Output the (x, y) coordinate of the center of the cell containing the given text.  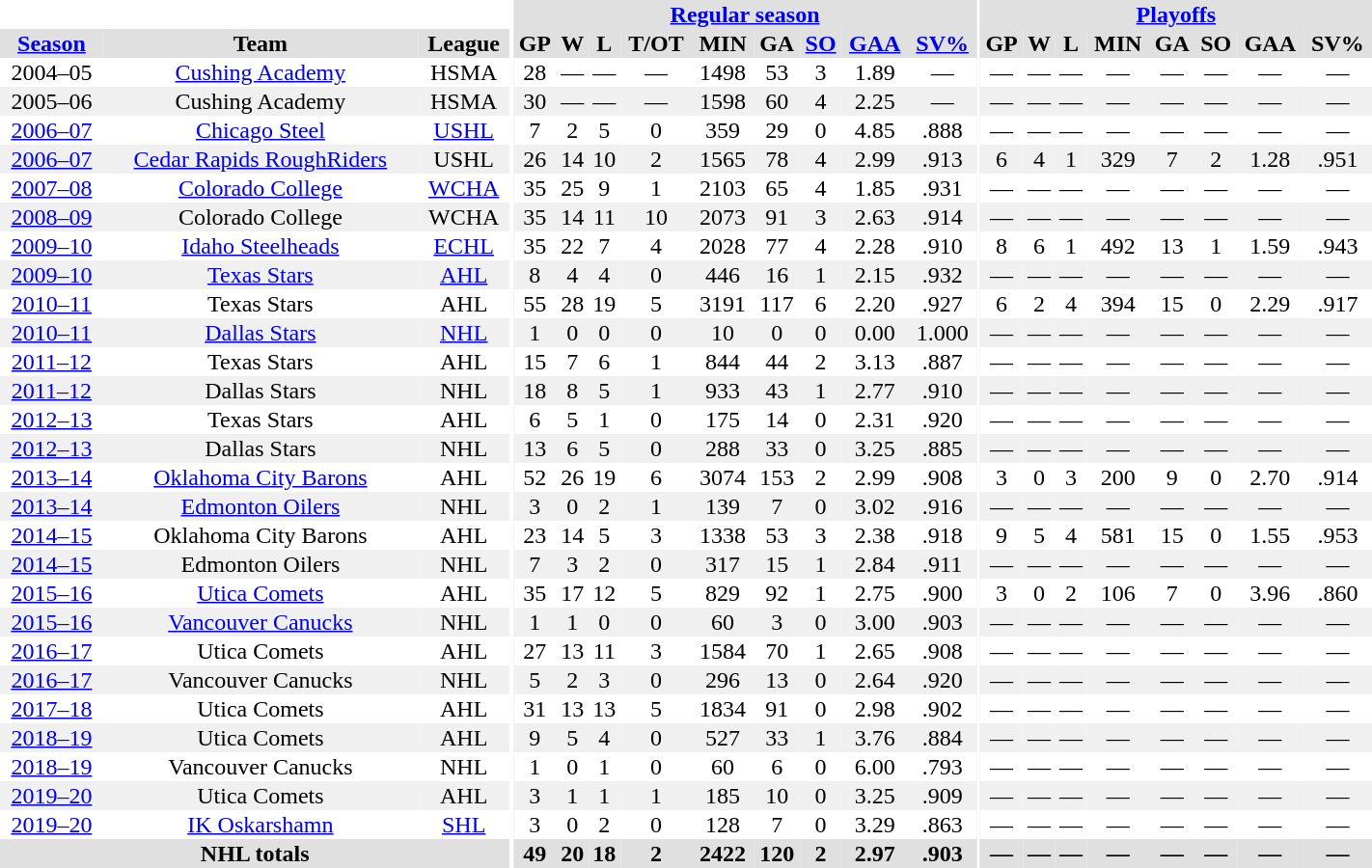
2.63 (874, 217)
139 (723, 506)
SHL (463, 825)
77 (777, 246)
2.97 (874, 854)
0.00 (874, 333)
16 (777, 275)
55 (535, 304)
1.59 (1270, 246)
359 (723, 130)
League (463, 43)
.885 (942, 448)
.918 (942, 535)
3.96 (1270, 593)
Playoffs (1176, 14)
.863 (942, 825)
12 (604, 593)
78 (777, 159)
2103 (723, 188)
.911 (942, 564)
3191 (723, 304)
3.13 (874, 362)
446 (723, 275)
2.31 (874, 420)
2073 (723, 217)
844 (723, 362)
.793 (942, 767)
2005–06 (52, 101)
829 (723, 593)
52 (535, 477)
2.70 (1270, 477)
3.76 (874, 738)
2017–18 (52, 709)
2.98 (874, 709)
Regular season (745, 14)
175 (723, 420)
43 (777, 391)
1.55 (1270, 535)
.927 (942, 304)
3.02 (874, 506)
.932 (942, 275)
2.75 (874, 593)
.900 (942, 593)
.913 (942, 159)
2.84 (874, 564)
6.00 (874, 767)
70 (777, 651)
1498 (723, 72)
2.64 (874, 680)
288 (723, 448)
25 (573, 188)
.887 (942, 362)
.943 (1337, 246)
.953 (1337, 535)
527 (723, 738)
.917 (1337, 304)
296 (723, 680)
44 (777, 362)
27 (535, 651)
2.15 (874, 275)
2007–08 (52, 188)
IK Oskarshamn (261, 825)
394 (1118, 304)
1338 (723, 535)
22 (573, 246)
Season (52, 43)
Team (261, 43)
2.77 (874, 391)
2.29 (1270, 304)
Chicago Steel (261, 130)
4.85 (874, 130)
92 (777, 593)
31 (535, 709)
.909 (942, 796)
1.89 (874, 72)
120 (777, 854)
2422 (723, 854)
.951 (1337, 159)
2.38 (874, 535)
23 (535, 535)
29 (777, 130)
.860 (1337, 593)
128 (723, 825)
2.28 (874, 246)
3.29 (874, 825)
1598 (723, 101)
153 (777, 477)
1834 (723, 709)
ECHL (463, 246)
3.00 (874, 622)
1.85 (874, 188)
.916 (942, 506)
3074 (723, 477)
329 (1118, 159)
106 (1118, 593)
NHL totals (255, 854)
185 (723, 796)
30 (535, 101)
49 (535, 854)
2028 (723, 246)
2.20 (874, 304)
933 (723, 391)
581 (1118, 535)
.888 (942, 130)
Idaho Steelheads (261, 246)
Cedar Rapids RoughRiders (261, 159)
2.25 (874, 101)
20 (573, 854)
.884 (942, 738)
492 (1118, 246)
1.000 (942, 333)
200 (1118, 477)
.902 (942, 709)
65 (777, 188)
317 (723, 564)
2.65 (874, 651)
.931 (942, 188)
2008–09 (52, 217)
1565 (723, 159)
1.28 (1270, 159)
117 (777, 304)
T/OT (656, 43)
17 (573, 593)
1584 (723, 651)
2004–05 (52, 72)
